Extract the [x, y] coordinate from the center of the cell holding the provided text.  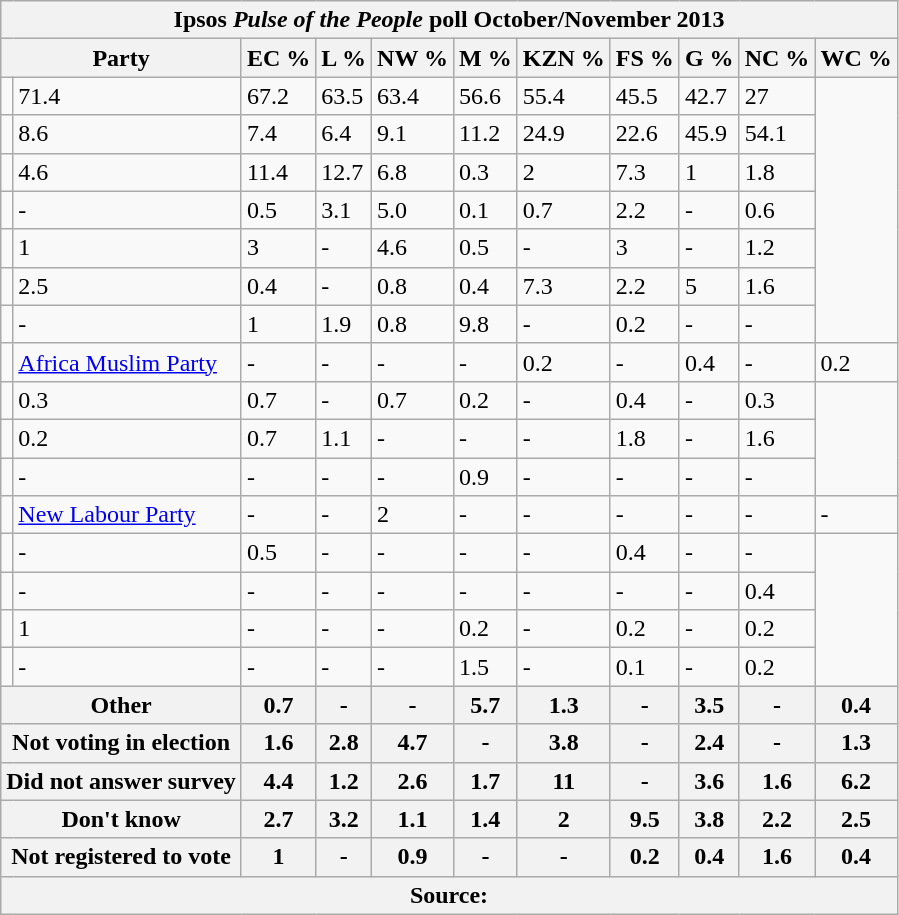
4.7 [413, 743]
1.5 [486, 667]
M % [486, 58]
22.6 [644, 134]
9.1 [413, 134]
Did not answer survey [122, 781]
2.6 [413, 781]
71.4 [128, 96]
6.8 [413, 172]
45.5 [644, 96]
5 [709, 286]
5.7 [486, 705]
4.4 [278, 781]
9.8 [486, 324]
24.9 [564, 134]
6.4 [344, 134]
3.6 [709, 781]
27 [777, 96]
3.1 [344, 210]
42.7 [709, 96]
WC % [856, 58]
FS % [644, 58]
NC % [777, 58]
Source: [450, 895]
G % [709, 58]
Ipsos Pulse of the People poll October/November 2013 [450, 20]
2.8 [344, 743]
1.4 [486, 819]
2.4 [709, 743]
8.6 [128, 134]
11.2 [486, 134]
9.5 [644, 819]
11 [564, 781]
45.9 [709, 134]
6.2 [856, 781]
3.5 [709, 705]
12.7 [344, 172]
67.2 [278, 96]
Party [122, 58]
EC % [278, 58]
0.6 [777, 210]
5.0 [413, 210]
1.7 [486, 781]
L % [344, 58]
Not voting in election [122, 743]
54.1 [777, 134]
63.4 [413, 96]
NW % [413, 58]
7.4 [278, 134]
3.2 [344, 819]
KZN % [564, 58]
2.7 [278, 819]
11.4 [278, 172]
Africa Muslim Party [128, 362]
New Labour Party [128, 515]
1.9 [344, 324]
56.6 [486, 96]
Don't know [122, 819]
Other [122, 705]
63.5 [344, 96]
Not registered to vote [122, 857]
55.4 [564, 96]
